Capture the cell that displays the provided text and extract its [x, y] central coordinate. 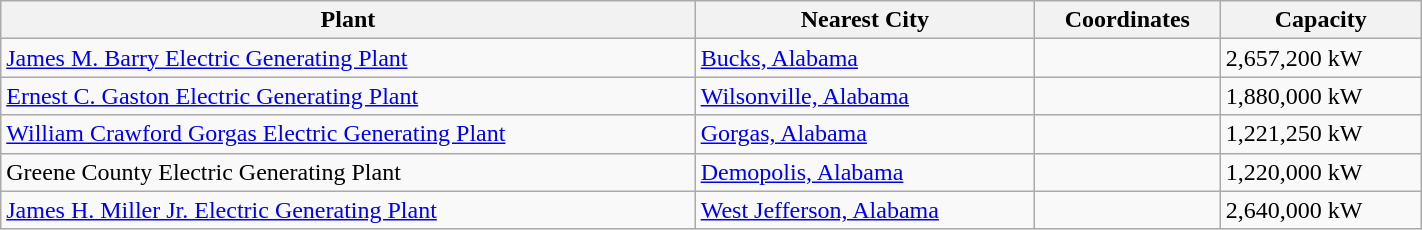
Capacity [1320, 20]
Nearest City [864, 20]
Demopolis, Alabama [864, 172]
1,880,000 kW [1320, 96]
Wilsonville, Alabama [864, 96]
Bucks, Alabama [864, 58]
Gorgas, Alabama [864, 134]
Greene County Electric Generating Plant [348, 172]
Ernest C. Gaston Electric Generating Plant [348, 96]
James M. Barry Electric Generating Plant [348, 58]
2,657,200 kW [1320, 58]
Coordinates [1127, 20]
1,221,250 kW [1320, 134]
William Crawford Gorgas Electric Generating Plant [348, 134]
2,640,000 kW [1320, 210]
West Jefferson, Alabama [864, 210]
1,220,000 kW [1320, 172]
James H. Miller Jr. Electric Generating Plant [348, 210]
Plant [348, 20]
